Search for the cell housing the specified text and yield its [x, y] center coordinate. 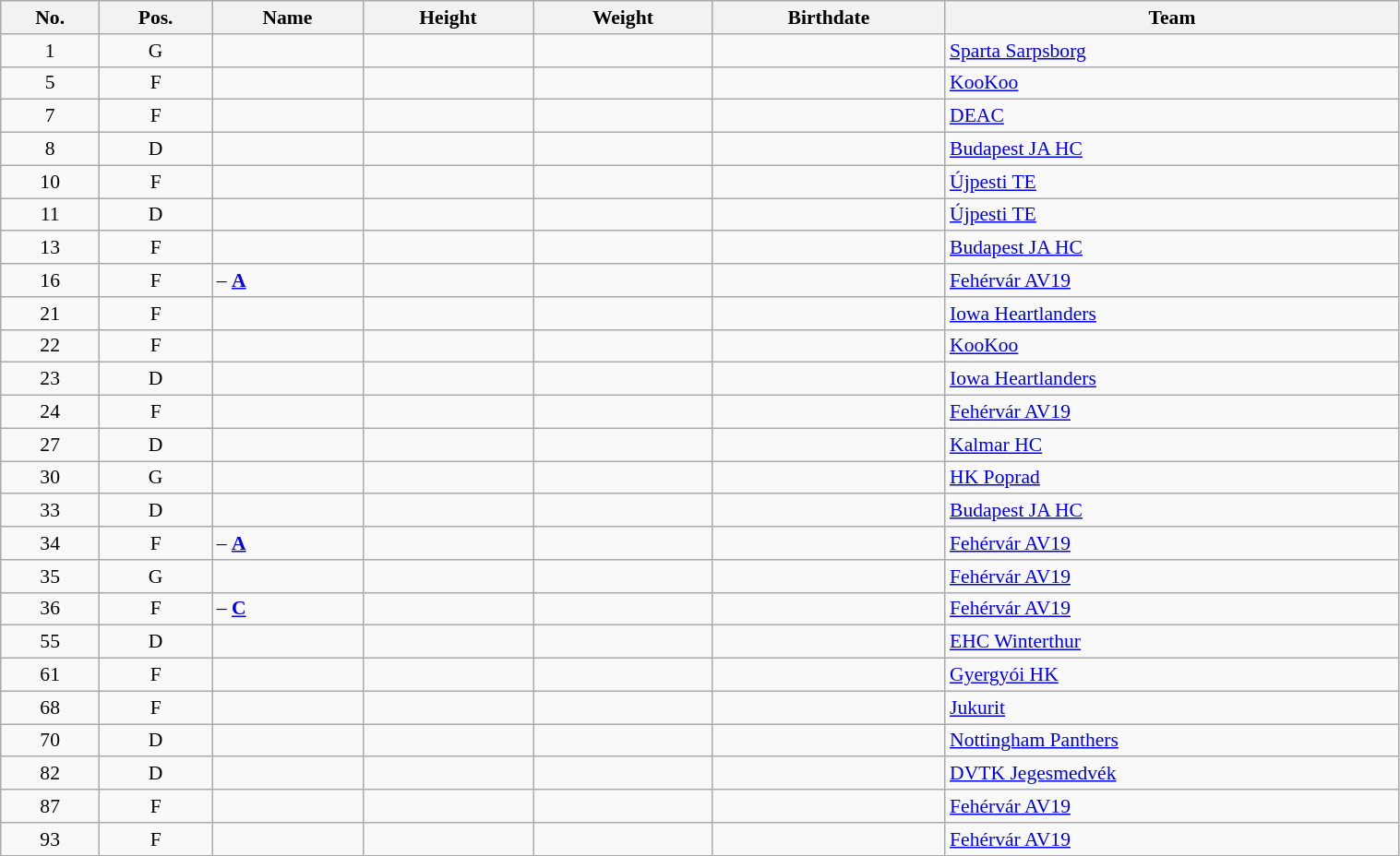
Pos. [156, 18]
7 [50, 116]
Jukurit [1172, 707]
8 [50, 149]
Birthdate [829, 18]
82 [50, 774]
1 [50, 51]
33 [50, 511]
Height [449, 18]
87 [50, 806]
Kalmar HC [1172, 445]
EHC Winterthur [1172, 642]
5 [50, 83]
Nottingham Panthers [1172, 741]
30 [50, 478]
55 [50, 642]
10 [50, 182]
35 [50, 577]
No. [50, 18]
DVTK Jegesmedvék [1172, 774]
24 [50, 412]
23 [50, 379]
Name [288, 18]
61 [50, 675]
93 [50, 839]
13 [50, 248]
70 [50, 741]
22 [50, 346]
Gyergyói HK [1172, 675]
DEAC [1172, 116]
27 [50, 445]
16 [50, 280]
68 [50, 707]
11 [50, 215]
21 [50, 314]
– C [288, 609]
36 [50, 609]
Sparta Sarpsborg [1172, 51]
HK Poprad [1172, 478]
Team [1172, 18]
34 [50, 543]
Weight [623, 18]
